Extract the [X, Y] coordinate from the center of the cell holding the provided text.  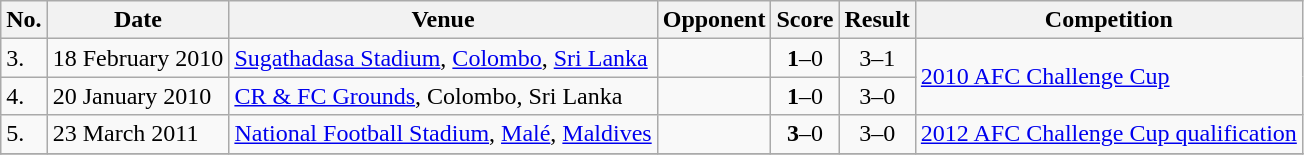
CR & FC Grounds, Colombo, Sri Lanka [443, 96]
20 January 2010 [138, 96]
23 March 2011 [138, 134]
3–1 [877, 58]
2012 AFC Challenge Cup qualification [1108, 134]
Sugathadasa Stadium, Colombo, Sri Lanka [443, 58]
National Football Stadium, Malé, Maldives [443, 134]
Date [138, 20]
5. [24, 134]
No. [24, 20]
Venue [443, 20]
Competition [1108, 20]
Opponent [714, 20]
Result [877, 20]
18 February 2010 [138, 58]
4. [24, 96]
Score [805, 20]
3. [24, 58]
2010 AFC Challenge Cup [1108, 77]
